Pinpoint the cell where the given text exists, returning its [x, y] midpoint coordinate. 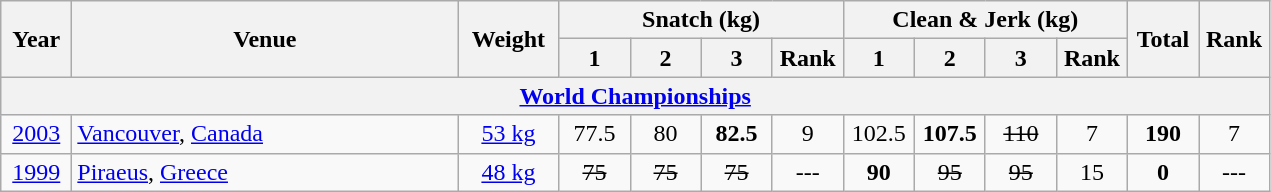
Weight [508, 39]
Piraeus, Greece [265, 172]
77.5 [594, 134]
Snatch (kg) [701, 20]
107.5 [950, 134]
World Championships [636, 96]
15 [1092, 172]
Year [36, 39]
9 [808, 134]
82.5 [736, 134]
190 [1162, 134]
0 [1162, 172]
Vancouver, Canada [265, 134]
48 kg [508, 172]
102.5 [878, 134]
80 [666, 134]
1999 [36, 172]
Venue [265, 39]
2003 [36, 134]
53 kg [508, 134]
90 [878, 172]
Clean & Jerk (kg) [985, 20]
110 [1020, 134]
Total [1162, 39]
